Determine the (x, y) coordinate at the center of the cell enclosing the given text.  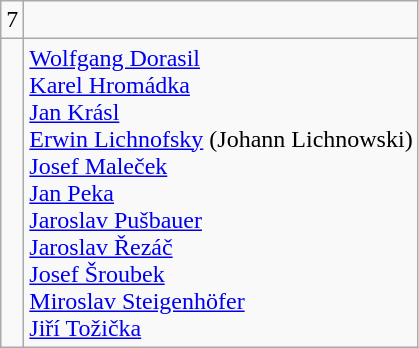
7 (12, 20)
